Detect which cell encompasses the target text, then output its (X, Y) center coordinate. 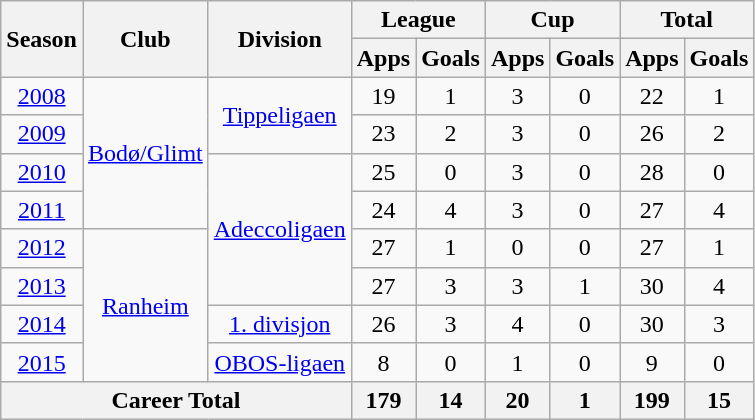
19 (383, 96)
2014 (42, 324)
2013 (42, 286)
2011 (42, 210)
23 (383, 134)
24 (383, 210)
Division (280, 39)
22 (652, 96)
Total (687, 20)
20 (517, 400)
Tippeligaen (280, 115)
League (418, 20)
2012 (42, 248)
9 (652, 362)
199 (652, 400)
2009 (42, 134)
1. divisjon (280, 324)
28 (652, 172)
14 (451, 400)
179 (383, 400)
8 (383, 362)
2010 (42, 172)
15 (719, 400)
Season (42, 39)
2008 (42, 96)
Cup (552, 20)
Club (145, 39)
2015 (42, 362)
Ranheim (145, 305)
Bodø/Glimt (145, 153)
25 (383, 172)
Career Total (176, 400)
Adeccoligaen (280, 229)
OBOS-ligaen (280, 362)
